Locate the cell with the specified text and output its [X, Y] center coordinate. 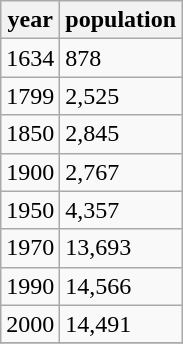
14,491 [121, 324]
1799 [30, 96]
2,845 [121, 134]
1950 [30, 210]
1990 [30, 286]
1900 [30, 172]
2000 [30, 324]
4,357 [121, 210]
13,693 [121, 248]
878 [121, 58]
14,566 [121, 286]
2,525 [121, 96]
1970 [30, 248]
population [121, 20]
year [30, 20]
2,767 [121, 172]
1850 [30, 134]
1634 [30, 58]
